Identify which cell holds the provided text, then report its [X, Y] central coordinate. 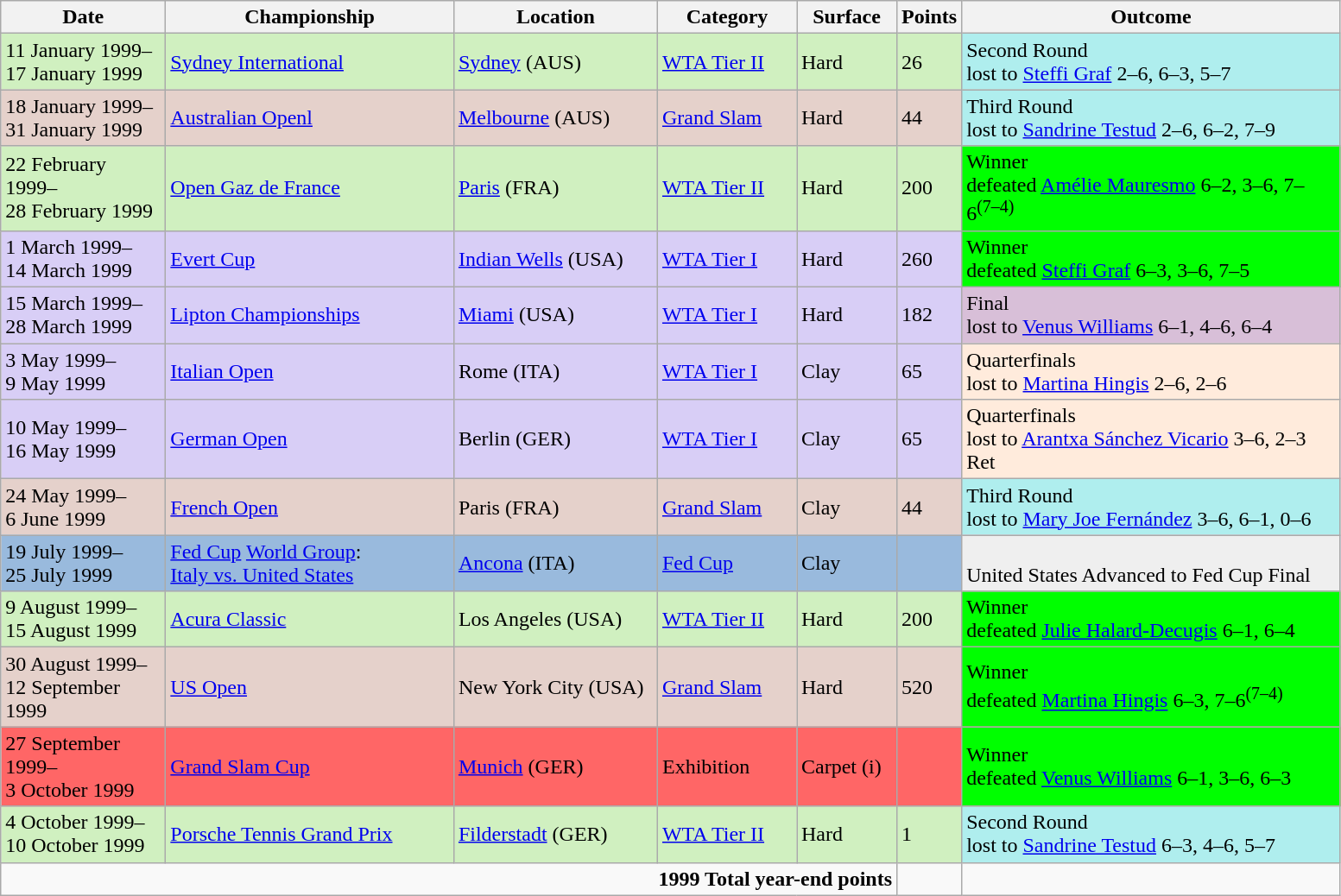
New York City (USA) [555, 687]
Porsche Tennis Grand Prix [310, 834]
Date [83, 17]
Lipton Championships [310, 316]
24 May 1999–6 June 1999 [83, 508]
3 May 1999–9 May 1999 [83, 371]
Quarterfinalslost to Martina Hingis 2–6, 2–6 [1152, 371]
26 [929, 62]
Carpet (i) [846, 767]
Points [929, 17]
30 August 1999–12 September 1999 [83, 687]
18 January 1999–31 January 1999 [83, 117]
Winner defeated Amélie Mauresmo 6–2, 3–6, 7–6(7–4) [1152, 188]
Los Angeles (USA) [555, 620]
French Open [310, 508]
19 July 1999–25 July 1999 [83, 563]
Winnerdefeated Steffi Graf 6–3, 3–6, 7–5 [1152, 259]
Melbourne (AUS) [555, 117]
Exhibition [727, 767]
Surface [846, 17]
4 October 1999–10 October 1999 [83, 834]
United States Advanced to Fed Cup Final [1152, 563]
Location [555, 17]
Second Round lost to Steffi Graf 2–6, 6–3, 5–7 [1152, 62]
Outcome [1152, 17]
Fed Cup World Group: Italy vs. United States [310, 563]
Open Gaz de France [310, 188]
Filderstadt (GER) [555, 834]
Finallost to Venus Williams 6–1, 4–6, 6–4 [1152, 316]
Italian Open [310, 371]
22 February 1999–28 February 1999 [83, 188]
15 March 1999–28 March 1999 [83, 316]
Winner defeated Venus Williams 6–1, 3–6, 6–3 [1152, 767]
Rome (ITA) [555, 371]
260 [929, 259]
Indian Wells (USA) [555, 259]
Second Roundlost to Sandrine Testud 6–3, 4–6, 5–7 [1152, 834]
Winner defeated Martina Hingis 6–3, 7–6(7–4) [1152, 687]
Grand Slam Cup [310, 767]
Third Round lost to Sandrine Testud 2–6, 6–2, 7–9 [1152, 117]
Berlin (GER) [555, 439]
Sydney (AUS) [555, 62]
10 May 1999–16 May 1999 [83, 439]
Sydney International [310, 62]
520 [929, 687]
Ancona (ITA) [555, 563]
Championship [310, 17]
9 August 1999–15 August 1999 [83, 620]
1 March 1999–14 March 1999 [83, 259]
1999 Total year-end points [449, 879]
Evert Cup [310, 259]
Australian Openl [310, 117]
Category [727, 17]
Acura Classic [310, 620]
German Open [310, 439]
Quarterfinalslost to Arantxa Sánchez Vicario 3–6, 2–3 Ret [1152, 439]
Munich (GER) [555, 767]
Winner defeated Julie Halard-Decugis 6–1, 6–4 [1152, 620]
11 January 1999–17 January 1999 [83, 62]
Miami (USA) [555, 316]
US Open [310, 687]
1 [929, 834]
27 September 1999–3 October 1999 [83, 767]
182 [929, 316]
Fed Cup [727, 563]
Third Round lost to Mary Joe Fernández 3–6, 6–1, 0–6 [1152, 508]
